Locate the cell with the specified text and output its [X, Y] center coordinate. 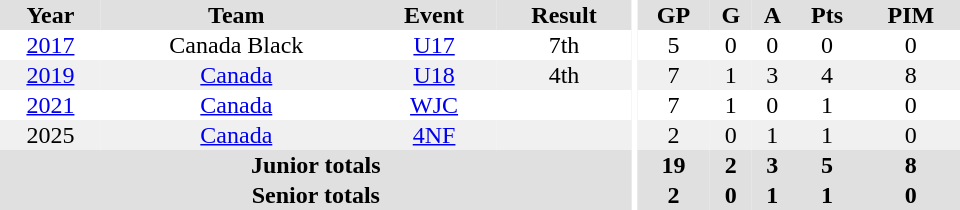
A [772, 15]
7th [564, 45]
2017 [50, 45]
Event [434, 15]
4th [564, 75]
Team [236, 15]
Year [50, 15]
Junior totals [316, 165]
4 [826, 75]
Result [564, 15]
GP [674, 15]
U18 [434, 75]
G [730, 15]
Senior totals [316, 195]
2019 [50, 75]
PIM [911, 15]
Pts [826, 15]
19 [674, 165]
Canada Black [236, 45]
2025 [50, 135]
4NF [434, 135]
2021 [50, 105]
WJC [434, 105]
U17 [434, 45]
